Return [x, y] of the center of cell containing provided text 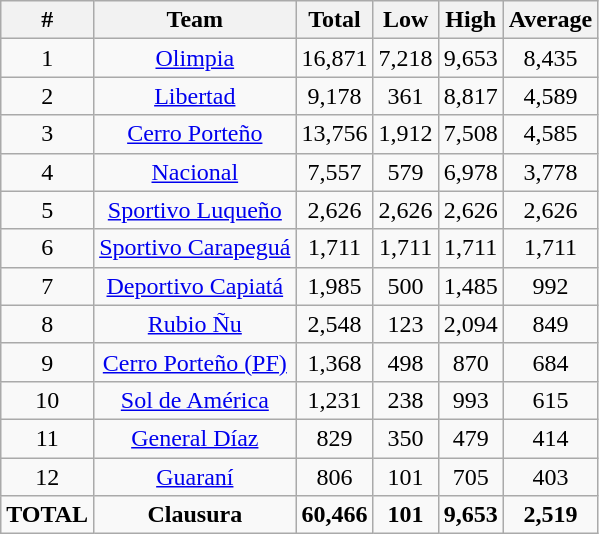
849 [550, 324]
993 [470, 400]
4,589 [550, 96]
10 [48, 400]
TOTAL [48, 515]
4 [48, 172]
High [470, 20]
1,985 [334, 286]
9,178 [334, 96]
12 [48, 477]
1 [48, 58]
Sol de América [195, 400]
8 [48, 324]
13,756 [334, 134]
361 [406, 96]
7,508 [470, 134]
498 [406, 362]
Deportivo Capiatá [195, 286]
Average [550, 20]
579 [406, 172]
2,094 [470, 324]
2,519 [550, 515]
11 [48, 438]
7 [48, 286]
2 [48, 96]
238 [406, 400]
9 [48, 362]
870 [470, 362]
5 [48, 210]
123 [406, 324]
350 [406, 438]
1,912 [406, 134]
806 [334, 477]
Total [334, 20]
Libertad [195, 96]
6,978 [470, 172]
2,548 [334, 324]
705 [470, 477]
# [48, 20]
1,231 [334, 400]
7,557 [334, 172]
992 [550, 286]
1,368 [334, 362]
414 [550, 438]
Rubio Ñu [195, 324]
684 [550, 362]
Sportivo Luqueño [195, 210]
8,817 [470, 96]
8,435 [550, 58]
Olimpia [195, 58]
500 [406, 286]
General Díaz [195, 438]
Guaraní [195, 477]
Cerro Porteño (PF) [195, 362]
Low [406, 20]
1,485 [470, 286]
Nacional [195, 172]
6 [48, 248]
3,778 [550, 172]
479 [470, 438]
615 [550, 400]
829 [334, 438]
7,218 [406, 58]
Clausura [195, 515]
16,871 [334, 58]
60,466 [334, 515]
4,585 [550, 134]
Cerro Porteño [195, 134]
403 [550, 477]
Sportivo Carapeguá [195, 248]
Team [195, 20]
3 [48, 134]
